Output the (x, y) coordinate of the center of the cell containing the given text.  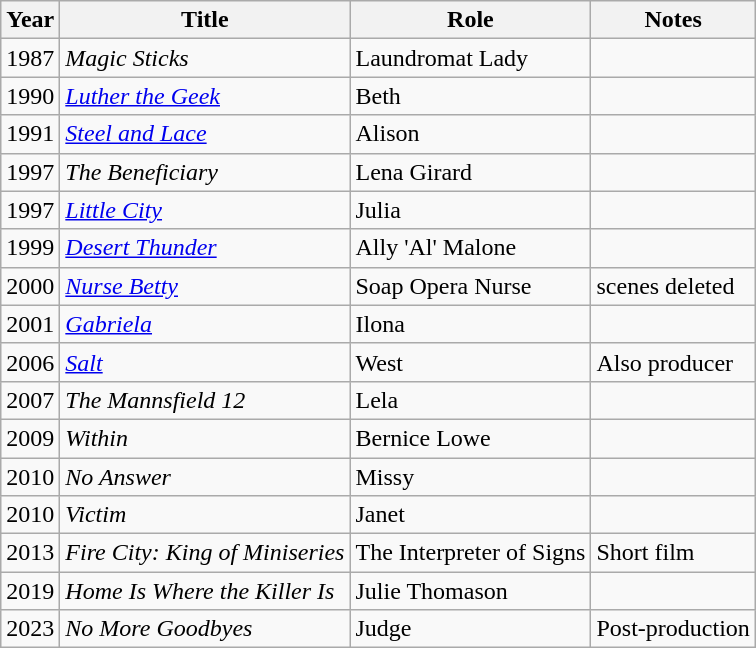
West (470, 362)
Ally 'Al' Malone (470, 248)
2013 (30, 553)
Post-production (673, 629)
2019 (30, 591)
1987 (30, 58)
2007 (30, 400)
Little City (205, 210)
Ilona (470, 324)
Soap Opera Nurse (470, 286)
No More Goodbyes (205, 629)
1990 (30, 96)
Salt (205, 362)
Magic Sticks (205, 58)
Alison (470, 134)
Short film (673, 553)
Desert Thunder (205, 248)
Janet (470, 515)
Role (470, 20)
Also producer (673, 362)
Lela (470, 400)
Laundromat Lady (470, 58)
Steel and Lace (205, 134)
Nurse Betty (205, 286)
Victim (205, 515)
1999 (30, 248)
2000 (30, 286)
Julia (470, 210)
2001 (30, 324)
Julie Thomason (470, 591)
Title (205, 20)
Lena Girard (470, 172)
Year (30, 20)
Within (205, 438)
scenes deleted (673, 286)
The Interpreter of Signs (470, 553)
The Beneficiary (205, 172)
Beth (470, 96)
Judge (470, 629)
2006 (30, 362)
Missy (470, 477)
Home Is Where the Killer Is (205, 591)
Fire City: King of Miniseries (205, 553)
2023 (30, 629)
Gabriela (205, 324)
The Mannsfield 12 (205, 400)
Luther the Geek (205, 96)
No Answer (205, 477)
Notes (673, 20)
Bernice Lowe (470, 438)
2009 (30, 438)
1991 (30, 134)
